Return [x, y] of the center of cell containing provided text 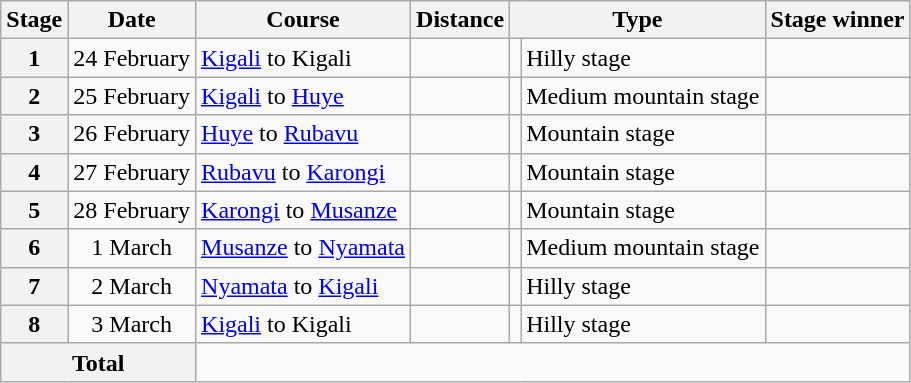
Date [132, 20]
7 [34, 286]
8 [34, 324]
26 February [132, 134]
28 February [132, 210]
Nyamata to Kigali [304, 286]
3 March [132, 324]
Musanze to Nyamata [304, 248]
2 [34, 96]
Distance [460, 20]
Karongi to Musanze [304, 210]
2 March [132, 286]
24 February [132, 58]
5 [34, 210]
Course [304, 20]
6 [34, 248]
4 [34, 172]
27 February [132, 172]
25 February [132, 96]
Stage [34, 20]
1 March [132, 248]
Huye to Rubavu [304, 134]
Type [638, 20]
Stage winner [838, 20]
Total [98, 362]
Rubavu to Karongi [304, 172]
3 [34, 134]
Kigali to Huye [304, 96]
1 [34, 58]
